Scan for the cell matching the given text and deliver its (x, y) coordinate at center. 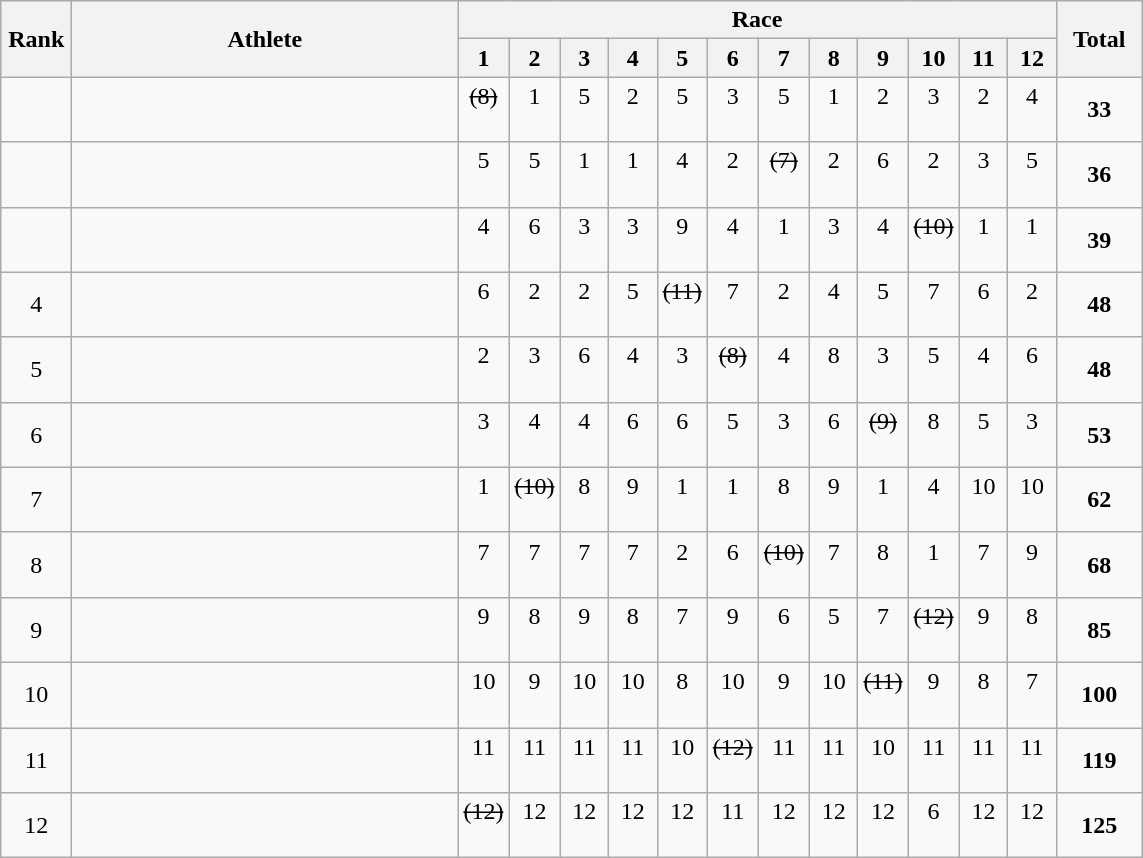
(7) (784, 174)
62 (1099, 500)
85 (1099, 630)
68 (1099, 564)
36 (1099, 174)
Rank (36, 39)
Race (757, 20)
39 (1099, 240)
(9) (883, 434)
125 (1099, 826)
33 (1099, 110)
Athlete (265, 39)
100 (1099, 694)
Total (1099, 39)
119 (1099, 760)
53 (1099, 434)
